Scan for the cell matching the given text and deliver its [X, Y] coordinate at center. 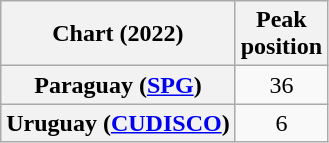
Peakposition [281, 34]
36 [281, 85]
Uruguay (CUDISCO) [118, 123]
Paraguay (SPG) [118, 85]
Chart (2022) [118, 34]
6 [281, 123]
